Search for the cell housing the specified text and yield its [x, y] center coordinate. 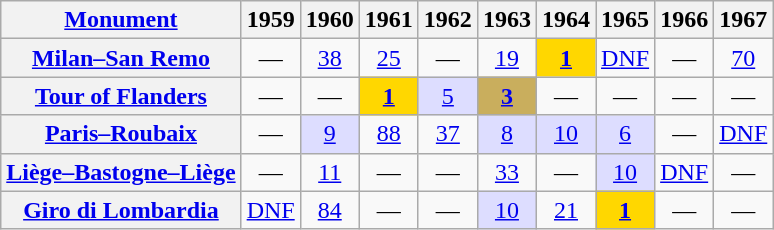
Liège–Bastogne–Liège [121, 172]
1965 [626, 20]
6 [626, 134]
Tour of Flanders [121, 96]
1964 [566, 20]
38 [330, 58]
1966 [684, 20]
84 [330, 210]
9 [330, 134]
Milan–San Remo [121, 58]
1960 [330, 20]
1962 [448, 20]
25 [388, 58]
37 [448, 134]
1961 [388, 20]
11 [330, 172]
3 [506, 96]
70 [744, 58]
33 [506, 172]
Paris–Roubaix [121, 134]
5 [448, 96]
1963 [506, 20]
8 [506, 134]
19 [506, 58]
1959 [270, 20]
88 [388, 134]
Giro di Lombardia [121, 210]
1967 [744, 20]
Monument [121, 20]
21 [566, 210]
